Detect which cell encompasses the target text, then output its [X, Y] center coordinate. 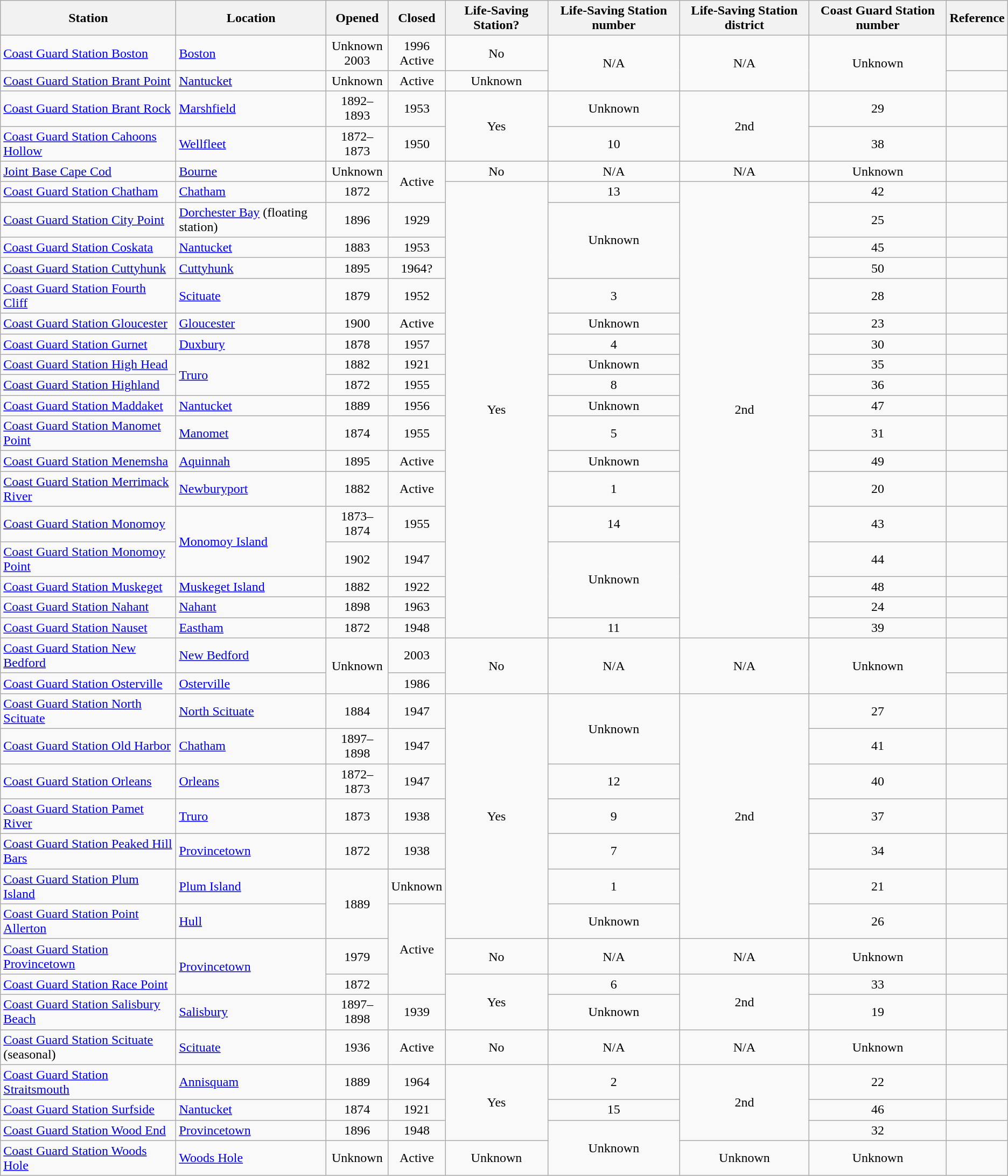
Orleans [251, 781]
1979 [358, 957]
1996Active [417, 53]
Muskeget Island [251, 587]
50 [878, 268]
Gloucester [251, 323]
Boston [251, 53]
13 [614, 192]
Osterville [251, 683]
Coast Guard Station Cahoons Hollow [88, 143]
Dorchester Bay (floating station) [251, 220]
Coast Guard Station Plum Island [88, 887]
Coast Guard Station North Scituate [88, 711]
Eastham [251, 628]
28 [878, 295]
Coast Guard Station Merrimack River [88, 489]
Coast Guard Station Osterville [88, 683]
Coast Guard Station Old Harbor [88, 746]
Opened [358, 18]
Wellfleet [251, 143]
23 [878, 323]
40 [878, 781]
1957 [417, 344]
27 [878, 711]
Station [88, 18]
7 [614, 851]
24 [878, 607]
Woods Hole [251, 1158]
Cuttyhunk [251, 268]
Coast Guard Station Coskata [88, 247]
34 [878, 851]
Coast Guard Station Orleans [88, 781]
30 [878, 344]
32 [878, 1130]
Coast Guard Station Menemsha [88, 461]
2 [614, 1082]
38 [878, 143]
Life-Saving Station? [496, 18]
Coast Guard Station Peaked Hill Bars [88, 851]
1986 [417, 683]
Life-Saving Station number [614, 18]
Monomoy Island [251, 541]
Newburyport [251, 489]
Joint Base Cape Cod [88, 171]
1884 [358, 711]
47 [878, 406]
Manomet [251, 433]
9 [614, 817]
Coast Guard Station Straitsmouth [88, 1082]
25 [878, 220]
1939 [417, 1012]
35 [878, 365]
Bourne [251, 171]
Annisquam [251, 1082]
Coast Guard Station Nauset [88, 628]
Coast Guard Station Monomoy Point [88, 559]
49 [878, 461]
36 [878, 385]
Life-Saving Station district [745, 18]
1936 [358, 1047]
Closed [417, 18]
North Scituate [251, 711]
Coast Guard Station Highland [88, 385]
Marshfield [251, 109]
Coast Guard Station Monomoy [88, 524]
1883 [358, 247]
41 [878, 746]
21 [878, 887]
11 [614, 628]
Coast Guard Station New Bedford [88, 655]
Coast Guard Station High Head [88, 365]
Coast Guard Station Gloucester [88, 323]
Coast Guard Station Race Point [88, 984]
12 [614, 781]
29 [878, 109]
46 [878, 1110]
1929 [417, 220]
Aquinnah [251, 461]
1950 [417, 143]
Coast Guard Station Maddaket [88, 406]
1964 [417, 1082]
22 [878, 1082]
1963 [417, 607]
3 [614, 295]
Plum Island [251, 887]
Coast Guard Station Brant Point [88, 81]
1878 [358, 344]
Nahant [251, 607]
33 [878, 984]
39 [878, 628]
20 [878, 489]
14 [614, 524]
26 [878, 921]
Coast Guard Station Scituate (seasonal) [88, 1047]
Coast Guard Station Surfside [88, 1110]
42 [878, 192]
1900 [358, 323]
Duxbury [251, 344]
Coast Guard Station Nahant [88, 607]
Coast Guard Station Muskeget [88, 587]
1952 [417, 295]
15 [614, 1110]
Coast Guard Station Wood End [88, 1130]
45 [878, 247]
1902 [358, 559]
Coast Guard Station Brant Rock [88, 109]
1879 [358, 295]
Coast Guard Station Manomet Point [88, 433]
5 [614, 433]
Location [251, 18]
43 [878, 524]
Coast Guard Station Salisbury Beach [88, 1012]
Coast Guard Station Cuttyhunk [88, 268]
Unknown2003 [358, 53]
44 [878, 559]
2003 [417, 655]
1898 [358, 607]
8 [614, 385]
1873–1874 [358, 524]
1873 [358, 817]
1956 [417, 406]
1922 [417, 587]
1892–1893 [358, 109]
19 [878, 1012]
New Bedford [251, 655]
Reference [977, 18]
31 [878, 433]
4 [614, 344]
Hull [251, 921]
48 [878, 587]
Coast Guard Station Chatham [88, 192]
Coast Guard Station Pamet River [88, 817]
37 [878, 817]
Coast Guard Station Boston [88, 53]
10 [614, 143]
Coast Guard Station Point Allerton [88, 921]
Coast Guard Station number [878, 18]
6 [614, 984]
Coast Guard Station Woods Hole [88, 1158]
Coast Guard Station City Point [88, 220]
Coast Guard Station Fourth Cliff [88, 295]
Coast Guard Station Provincetown [88, 957]
1964? [417, 268]
Coast Guard Station Gurnet [88, 344]
Salisbury [251, 1012]
